Find where the given text appears and provide that cell's center as [X, Y] coordinate. 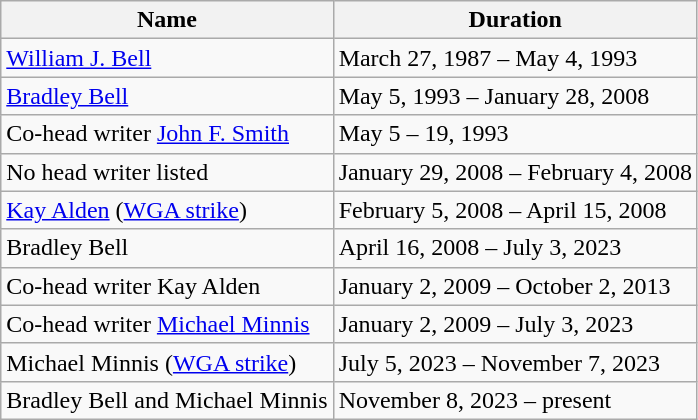
Duration [515, 20]
January 2, 2009 – July 3, 2023 [515, 324]
January 29, 2008 – February 4, 2008 [515, 172]
May 5, 1993 – January 28, 2008 [515, 96]
Michael Minnis (WGA strike) [167, 362]
January 2, 2009 – October 2, 2013 [515, 286]
May 5 – 19, 1993 [515, 134]
Co-head writer Kay Alden [167, 286]
Kay Alden (WGA strike) [167, 210]
April 16, 2008 – July 3, 2023 [515, 248]
March 27, 1987 – May 4, 1993 [515, 58]
Name [167, 20]
William J. Bell [167, 58]
No head writer listed [167, 172]
July 5, 2023 – November 7, 2023 [515, 362]
February 5, 2008 – April 15, 2008 [515, 210]
Co-head writer John F. Smith [167, 134]
Co-head writer Michael Minnis [167, 324]
Bradley Bell and Michael Minnis [167, 400]
November 8, 2023 – present [515, 400]
